For the text-containing cell, return its midpoint in [x, y] coordinate format. 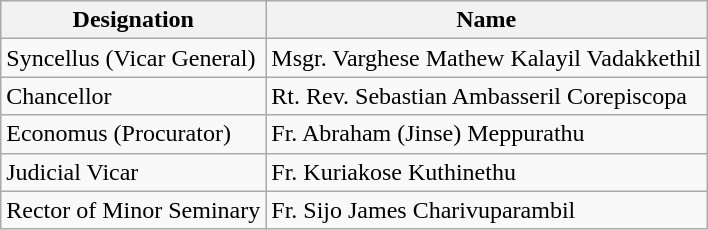
Judicial Vicar [134, 172]
Rt. Rev. Sebastian Ambasseril Corepiscopa [486, 96]
Designation [134, 20]
Fr. Abraham (Jinse) Meppurathu [486, 134]
Rector of Minor Seminary [134, 210]
Fr. Sijo James Charivuparambil [486, 210]
Name [486, 20]
Syncellus (Vicar General) [134, 58]
Chancellor [134, 96]
Msgr. Varghese Mathew Kalayil Vadakkethil [486, 58]
Fr. Kuriakose Kuthinethu [486, 172]
Economus (Procurator) [134, 134]
